Provide the (X, Y) coordinate of the cell's center where the given text is located.  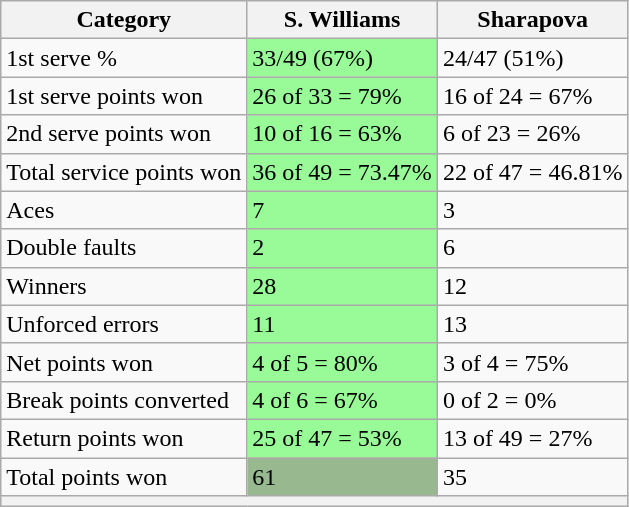
26 of 33 = 79% (342, 96)
13 of 49 = 27% (532, 438)
61 (342, 477)
6 (532, 248)
Unforced errors (124, 324)
Total service points won (124, 172)
24/47 (51%) (532, 58)
Net points won (124, 362)
Aces (124, 210)
3 (532, 210)
35 (532, 477)
Return points won (124, 438)
1st serve % (124, 58)
4 of 6 = 67% (342, 400)
22 of 47 = 46.81% (532, 172)
Winners (124, 286)
33/49 (67%) (342, 58)
7 (342, 210)
Sharapova (532, 20)
12 (532, 286)
Break points converted (124, 400)
25 of 47 = 53% (342, 438)
16 of 24 = 67% (532, 96)
6 of 23 = 26% (532, 134)
28 (342, 286)
Category (124, 20)
Total points won (124, 477)
S. Williams (342, 20)
0 of 2 = 0% (532, 400)
Double faults (124, 248)
1st serve points won (124, 96)
2nd serve points won (124, 134)
10 of 16 = 63% (342, 134)
13 (532, 324)
36 of 49 = 73.47% (342, 172)
11 (342, 324)
2 (342, 248)
4 of 5 = 80% (342, 362)
3 of 4 = 75% (532, 362)
